Identify which cell holds the provided text, then report its [X, Y] central coordinate. 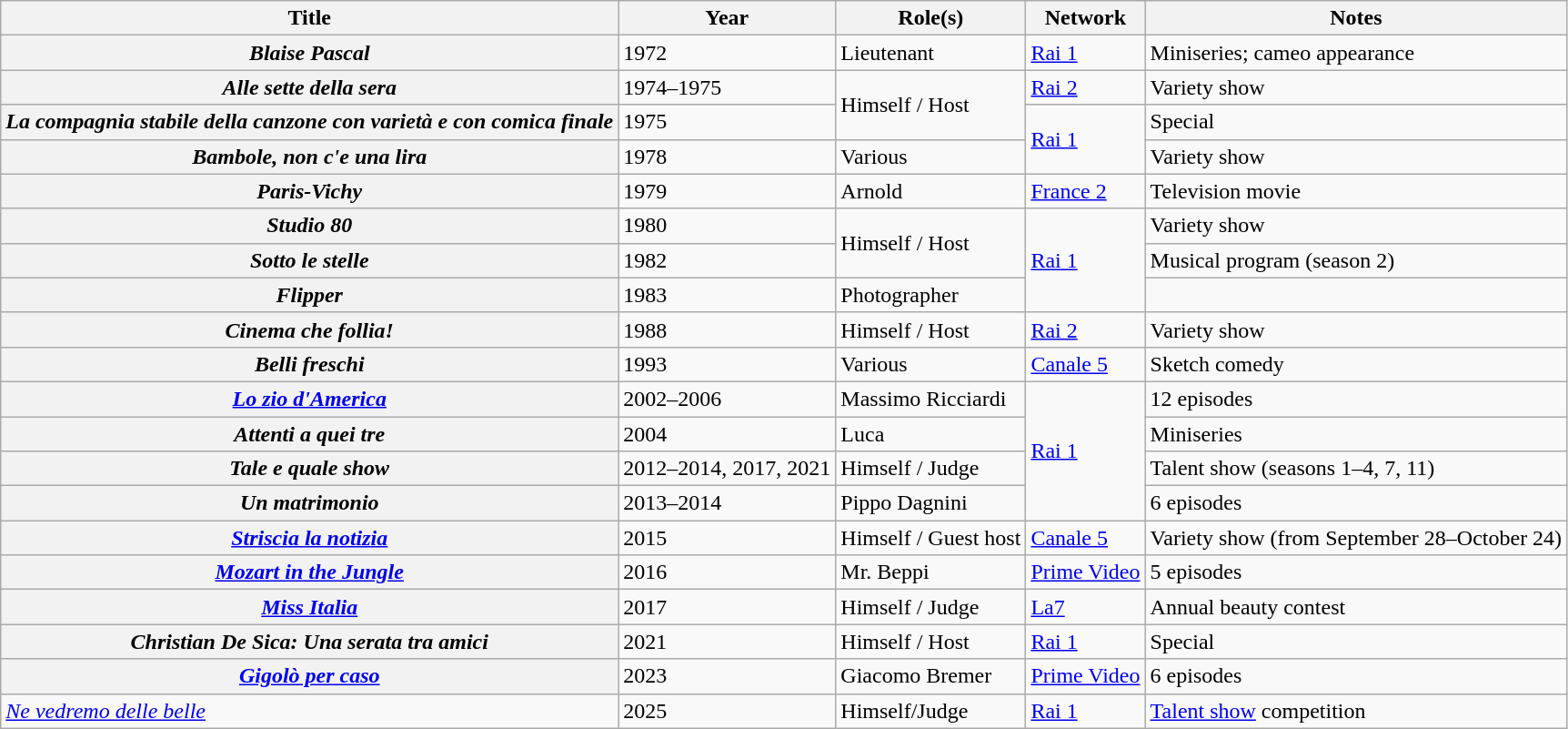
Christian De Sica: Una serata tra amici [309, 642]
Musical program (season 2) [1356, 260]
Lieutenant [931, 53]
Lo zio d'America [309, 399]
Massimo Ricciardi [931, 399]
Miniseries [1356, 434]
Cinema che follia! [309, 329]
Studio 80 [309, 226]
2017 [728, 607]
Flipper [309, 295]
1983 [728, 295]
Talent show (seasons 1–4, 7, 11) [1356, 469]
Mr. Beppi [931, 572]
1980 [728, 226]
2013–2014 [728, 503]
Notes [1356, 18]
2002–2006 [728, 399]
Miss Italia [309, 607]
2016 [728, 572]
Himself / Guest host [931, 538]
Tale e quale show [309, 469]
1975 [728, 122]
5 episodes [1356, 572]
2004 [728, 434]
Blaise Pascal [309, 53]
Gigolò per caso [309, 676]
Mozart in the Jungle [309, 572]
La7 [1086, 607]
2012–2014, 2017, 2021 [728, 469]
Ne vedremo delle belle [309, 711]
Bambole, non c'e una lira [309, 157]
Arnold [931, 191]
1988 [728, 329]
Alle sette della sera [309, 87]
Annual beauty contest [1356, 607]
Role(s) [931, 18]
1972 [728, 53]
Miniseries; cameo appearance [1356, 53]
Giacomo Bremer [931, 676]
Year [728, 18]
12 episodes [1356, 399]
Un matrimonio [309, 503]
Luca [931, 434]
Network [1086, 18]
Belli freschi [309, 364]
Paris-Vichy [309, 191]
Television movie [1356, 191]
Sotto le stelle [309, 260]
1979 [728, 191]
Variety show (from September 28–October 24) [1356, 538]
Sketch comedy [1356, 364]
1978 [728, 157]
1974–1975 [728, 87]
Striscia la notizia [309, 538]
1993 [728, 364]
La compagnia stabile della canzone con varietà e con comica finale [309, 122]
Attenti a quei tre [309, 434]
France 2 [1086, 191]
Photographer [931, 295]
Himself/Judge [931, 711]
Pippo Dagnini [931, 503]
2015 [728, 538]
Title [309, 18]
2023 [728, 676]
Talent show competition [1356, 711]
2025 [728, 711]
2021 [728, 642]
1982 [728, 260]
